Search for the cell housing the specified text and yield its [x, y] center coordinate. 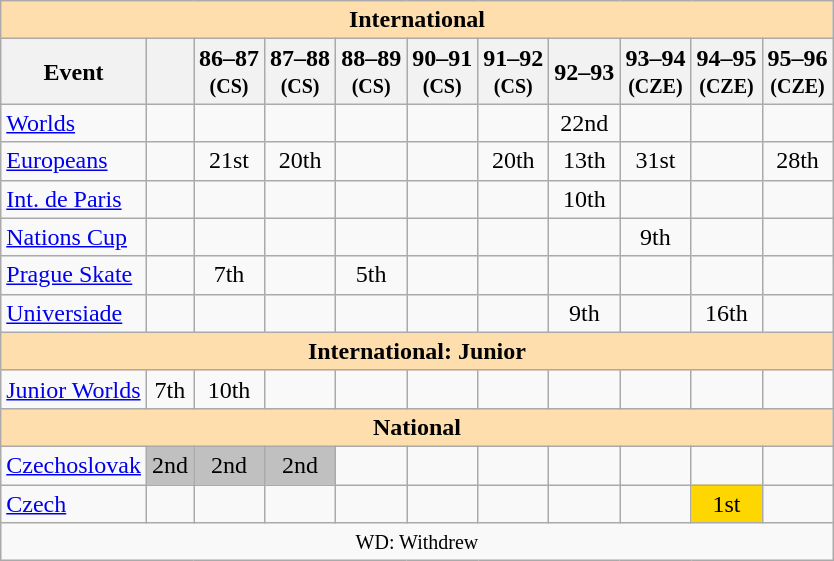
93–94 (CZE) [656, 72]
Worlds [74, 123]
88–89 (CS) [372, 72]
31st [656, 161]
13th [584, 161]
28th [798, 161]
22nd [584, 123]
86–87 (CS) [230, 72]
Czechoslovak [74, 465]
Event [74, 72]
Universiade [74, 313]
91–92 (CS) [514, 72]
16th [726, 313]
1st [726, 503]
WD: Withdrew [417, 542]
Prague Skate [74, 275]
Junior Worlds [74, 389]
Europeans [74, 161]
International [417, 20]
92–93 [584, 72]
21st [230, 161]
Nations Cup [74, 237]
90–91 (CS) [442, 72]
87–88 (CS) [300, 72]
5th [372, 275]
Czech [74, 503]
International: Junior [417, 351]
Int. de Paris [74, 199]
95–96 (CZE) [798, 72]
National [417, 427]
94–95 (CZE) [726, 72]
